Scan for the cell matching the given text and deliver its [X, Y] coordinate at center. 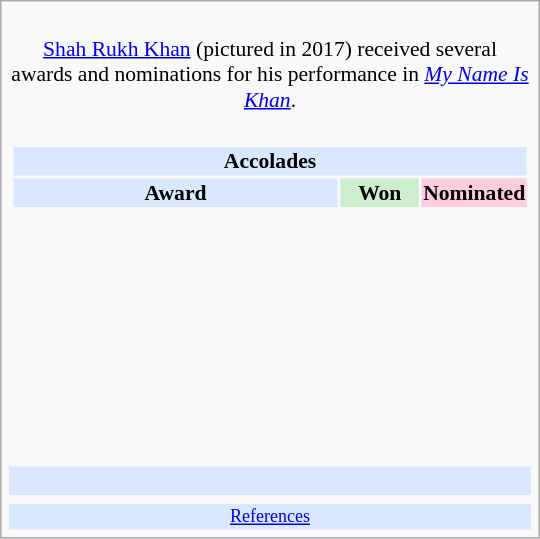
Accolades Award Won Nominated [270, 290]
Shah Rukh Khan (pictured in 2017) received several awards and nominations for his performance in My Name Is Khan. [270, 62]
Nominated [474, 192]
Accolades [270, 161]
Won [380, 192]
Award [175, 192]
References [270, 517]
